Output the (x, y) coordinate of the center of the cell containing the given text.  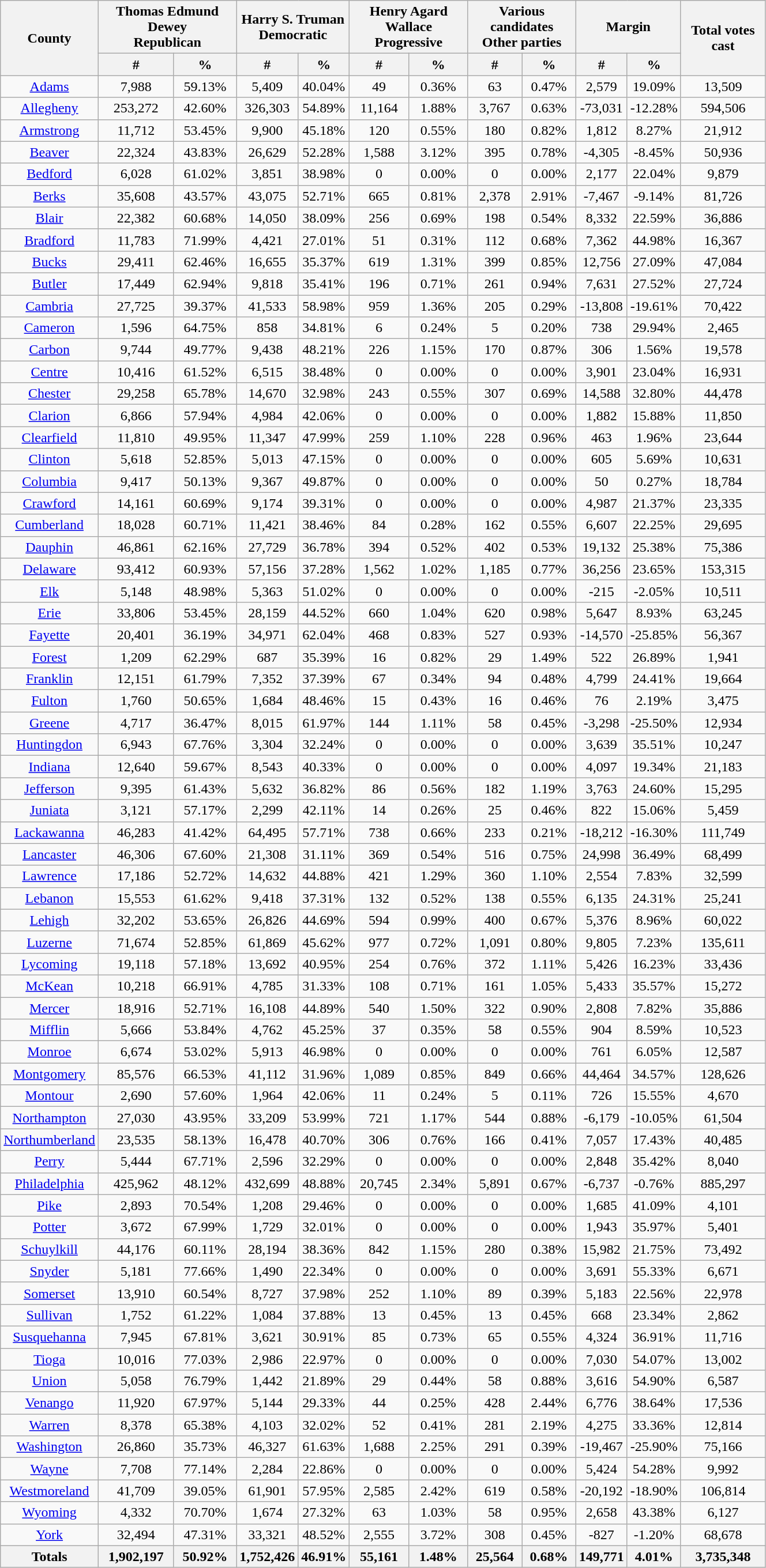
18,784 (723, 481)
5,913 (268, 1052)
57,156 (268, 569)
198 (495, 218)
35.41% (324, 284)
1,588 (380, 152)
516 (495, 854)
Warren (50, 1425)
60.93% (205, 569)
36,256 (601, 569)
261 (495, 284)
1,964 (268, 1096)
27,725 (136, 306)
Snyder (50, 1271)
68,678 (723, 1535)
59.13% (205, 86)
22.97% (324, 1359)
61.43% (205, 789)
67.81% (205, 1337)
23.34% (654, 1315)
32,494 (136, 1535)
61,504 (723, 1118)
46,327 (268, 1447)
399 (495, 262)
400 (495, 920)
42.11% (324, 811)
48.98% (205, 591)
26,860 (136, 1447)
Delaware (50, 569)
259 (380, 438)
5,891 (495, 1183)
Northumberland (50, 1140)
75,386 (723, 547)
23,644 (723, 438)
89 (495, 1293)
5,013 (268, 459)
4,421 (268, 240)
842 (380, 1249)
61.02% (205, 174)
1.48% (438, 1556)
12,814 (723, 1425)
4,717 (136, 723)
22.56% (654, 1293)
33,436 (723, 964)
Clarion (50, 416)
5,632 (268, 789)
360 (495, 876)
61,869 (268, 942)
58.13% (205, 1140)
Elk (50, 591)
61.52% (205, 372)
307 (495, 394)
Clearfield (50, 438)
19.34% (654, 767)
50.92% (205, 1556)
50 (601, 481)
Margin (628, 27)
2,658 (601, 1513)
62.94% (205, 284)
-215 (601, 591)
7,708 (136, 1469)
67.71% (205, 1162)
Jefferson (50, 789)
0.27% (654, 481)
58.98% (324, 306)
77.14% (205, 1469)
94 (495, 679)
44 (380, 1403)
6,028 (136, 174)
Clinton (50, 459)
33,321 (268, 1535)
0.35% (438, 1030)
38.36% (324, 1249)
2.42% (438, 1491)
-25.50% (654, 723)
Henry Agard WallaceProgressive (408, 27)
-13,808 (601, 306)
York (50, 1535)
721 (380, 1118)
1,684 (268, 701)
226 (380, 350)
23,535 (136, 1140)
6,127 (723, 1513)
36,886 (723, 218)
17.43% (654, 1140)
36.78% (324, 547)
4,103 (268, 1425)
19,132 (601, 547)
421 (380, 876)
594,506 (723, 108)
19,578 (723, 350)
5,058 (136, 1381)
1.03% (438, 1513)
18,028 (136, 525)
1.50% (438, 1008)
37.31% (324, 898)
2,848 (601, 1162)
26,826 (268, 920)
4,097 (601, 767)
687 (268, 657)
11 (380, 1096)
-0.76% (654, 1183)
57.95% (324, 1491)
47.31% (205, 1535)
35.39% (324, 657)
3,121 (136, 811)
11,920 (136, 1403)
27,729 (268, 547)
27.01% (324, 240)
53.02% (205, 1052)
70,422 (723, 306)
0.78% (549, 152)
61.63% (324, 1447)
22.04% (654, 174)
7,362 (601, 240)
35.73% (205, 1447)
14,050 (268, 218)
0.90% (549, 1008)
14,670 (268, 394)
170 (495, 350)
10,416 (136, 372)
-7,467 (601, 196)
49.77% (205, 350)
63,245 (723, 613)
428 (495, 1403)
1,185 (495, 569)
61.79% (205, 679)
4,987 (601, 503)
-19.61% (654, 306)
22,382 (136, 218)
6,607 (601, 525)
9,818 (268, 284)
Huntingdon (50, 745)
6,135 (601, 898)
32.98% (324, 394)
5,181 (136, 1271)
11,850 (723, 416)
20,401 (136, 635)
9,879 (723, 174)
35,608 (136, 196)
Lancaster (50, 854)
280 (495, 1249)
77.66% (205, 1271)
149,771 (601, 1556)
8.93% (654, 613)
Harry S. TrumanDemocratic (293, 27)
161 (495, 986)
29.33% (324, 1403)
13,692 (268, 964)
66.91% (205, 986)
23.65% (654, 569)
372 (495, 964)
Potter (50, 1227)
-10.05% (654, 1118)
Blair (50, 218)
3,639 (601, 745)
1,729 (268, 1227)
19,118 (136, 964)
0.77% (549, 569)
81,726 (723, 196)
1.88% (438, 108)
9,367 (268, 481)
660 (380, 613)
16,655 (268, 262)
5,433 (601, 986)
Erie (50, 613)
50,936 (723, 152)
1,490 (268, 1271)
522 (601, 657)
2,554 (601, 876)
463 (601, 438)
0.47% (549, 86)
0.21% (549, 832)
111,749 (723, 832)
5,409 (268, 86)
8,015 (268, 723)
1.02% (438, 569)
15,295 (723, 789)
29,411 (136, 262)
40.70% (324, 1140)
67.97% (205, 1403)
228 (495, 438)
35.51% (654, 745)
4,785 (268, 986)
5,444 (136, 1162)
138 (495, 898)
Washington (50, 1447)
9,900 (268, 130)
0.48% (549, 679)
-18,212 (601, 832)
16,931 (723, 372)
120 (380, 130)
7,030 (601, 1359)
41,112 (268, 1074)
10,218 (136, 986)
Allegheny (50, 108)
128,626 (723, 1074)
Armstrong (50, 130)
0.87% (549, 350)
3.12% (438, 152)
25.38% (654, 547)
6,674 (136, 1052)
26.89% (654, 657)
0.73% (438, 1337)
1.05% (549, 986)
60.68% (205, 218)
281 (495, 1425)
0.38% (549, 1249)
4,332 (136, 1513)
Centre (50, 372)
Bucks (50, 262)
19,664 (723, 679)
2,579 (601, 86)
46,861 (136, 547)
0.99% (438, 920)
544 (495, 1118)
Thomas Edmund DeweyRepublican (167, 27)
Columbia (50, 481)
2,862 (723, 1315)
30.91% (324, 1337)
761 (601, 1052)
Total votes cast (723, 38)
60.54% (205, 1293)
38.48% (324, 372)
15.55% (654, 1096)
0.63% (549, 108)
44,464 (601, 1074)
726 (601, 1096)
56,367 (723, 635)
-14,570 (601, 635)
57.17% (205, 811)
60,022 (723, 920)
1.19% (549, 789)
85 (380, 1337)
67.60% (205, 854)
31.11% (324, 854)
76 (601, 701)
54.90% (654, 1381)
15.88% (654, 416)
5,148 (136, 591)
153,315 (723, 569)
34,971 (268, 635)
291 (495, 1447)
594 (380, 920)
3,735,348 (723, 1556)
55,161 (380, 1556)
65.78% (205, 394)
31.96% (324, 1074)
0.31% (438, 240)
7,945 (136, 1337)
43.95% (205, 1118)
395 (495, 152)
41.09% (654, 1205)
1,209 (136, 657)
32.01% (324, 1227)
425,962 (136, 1183)
2,585 (380, 1491)
52.72% (205, 876)
0.26% (438, 811)
7,352 (268, 679)
11,347 (268, 438)
-9.14% (654, 196)
24,998 (601, 854)
Tioga (50, 1359)
2,690 (136, 1096)
0.29% (549, 306)
Mifflin (50, 1030)
8,543 (268, 767)
61,901 (268, 1491)
25 (495, 811)
2,378 (495, 196)
-25.85% (654, 635)
432,699 (268, 1183)
Lebanon (50, 898)
849 (495, 1074)
45.62% (324, 942)
57.94% (205, 416)
48.21% (324, 350)
Indiana (50, 767)
3,767 (495, 108)
7,631 (601, 284)
35.37% (324, 262)
16,108 (268, 1008)
2.25% (438, 1447)
0.72% (438, 942)
85,576 (136, 1074)
8.59% (654, 1030)
Cameron (50, 328)
3.72% (438, 1535)
43,075 (268, 196)
49.95% (205, 438)
8,332 (601, 218)
14,588 (601, 394)
Lawrence (50, 876)
605 (601, 459)
0.94% (549, 284)
11,421 (268, 525)
41,533 (268, 306)
6,943 (136, 745)
19.09% (654, 86)
Montgomery (50, 1074)
67.99% (205, 1227)
54.07% (654, 1359)
51.02% (324, 591)
22.34% (324, 1271)
11,164 (380, 108)
50.65% (205, 701)
62.04% (324, 635)
21,912 (723, 130)
8,040 (723, 1162)
23,335 (723, 503)
2,596 (268, 1162)
0.34% (438, 679)
39.05% (205, 1491)
Wyoming (50, 1513)
4,670 (723, 1096)
-16.30% (654, 832)
2,555 (380, 1535)
Totals (50, 1556)
4,762 (268, 1030)
29.46% (324, 1205)
0.83% (438, 635)
2.91% (549, 196)
33.36% (654, 1425)
5,426 (601, 964)
32.29% (324, 1162)
73,492 (723, 1249)
52.28% (324, 152)
0.58% (549, 1491)
8.96% (654, 920)
65 (495, 1337)
233 (495, 832)
18,916 (136, 1008)
1,752 (136, 1315)
4,799 (601, 679)
27,030 (136, 1118)
75,166 (723, 1447)
37.28% (324, 569)
858 (268, 328)
62.16% (205, 547)
Lycoming (50, 964)
1.56% (654, 350)
620 (495, 613)
Somerset (50, 1293)
22.59% (654, 218)
4.01% (654, 1556)
36.49% (654, 854)
Various candidatesOther parties (521, 27)
322 (495, 1008)
308 (495, 1535)
County (50, 38)
61.97% (324, 723)
57.60% (205, 1096)
Sullivan (50, 1315)
12,934 (723, 723)
44.98% (654, 240)
0.20% (549, 328)
33,209 (268, 1118)
668 (601, 1315)
46.91% (324, 1556)
17,536 (723, 1403)
1.29% (438, 876)
Fayette (50, 635)
44,176 (136, 1249)
54.28% (654, 1469)
Greene (50, 723)
1,752,426 (268, 1556)
527 (495, 635)
4,275 (601, 1425)
14 (380, 811)
135,611 (723, 942)
5,647 (601, 613)
-25.90% (654, 1447)
62.29% (205, 657)
Franklin (50, 679)
665 (380, 196)
28,194 (268, 1249)
21,183 (723, 767)
21,308 (268, 854)
41,709 (136, 1491)
Monroe (50, 1052)
31.33% (324, 986)
Luzerne (50, 942)
6,515 (268, 372)
0.80% (549, 942)
36.91% (654, 1337)
5,376 (601, 920)
38.98% (324, 174)
1,208 (268, 1205)
53.84% (205, 1030)
-1.20% (654, 1535)
45.18% (324, 130)
1.31% (438, 262)
8,727 (268, 1293)
48.52% (324, 1535)
Union (50, 1381)
2,299 (268, 811)
27,724 (723, 284)
904 (601, 1030)
2,284 (268, 1469)
44.89% (324, 1008)
62.46% (205, 262)
9,417 (136, 481)
15.06% (654, 811)
0.43% (438, 701)
11,712 (136, 130)
7,988 (136, 86)
1,674 (268, 1513)
144 (380, 723)
822 (601, 811)
1.49% (549, 657)
-73,031 (601, 108)
12,756 (601, 262)
-827 (601, 1535)
9,174 (268, 503)
67 (380, 679)
132 (380, 898)
39.31% (324, 503)
252 (380, 1293)
2,465 (723, 328)
166 (495, 1140)
-8.45% (654, 152)
-18.90% (654, 1491)
66.53% (205, 1074)
38.46% (324, 525)
0.93% (549, 635)
24.31% (654, 898)
35.57% (654, 986)
10,016 (136, 1359)
9,418 (268, 898)
468 (380, 635)
43.38% (654, 1513)
35,886 (723, 1008)
13,509 (723, 86)
11,783 (136, 240)
76.79% (205, 1381)
2,986 (268, 1359)
Susquehanna (50, 1337)
22.25% (654, 525)
Adams (50, 86)
12,151 (136, 679)
20,745 (380, 1183)
10,511 (723, 591)
254 (380, 964)
93,412 (136, 569)
182 (495, 789)
1,596 (136, 328)
48.46% (324, 701)
22,978 (723, 1293)
8,378 (136, 1425)
60.71% (205, 525)
-6,737 (601, 1183)
44,478 (723, 394)
53.99% (324, 1118)
Cambria (50, 306)
60.11% (205, 1249)
26,629 (268, 152)
22.86% (324, 1469)
7.82% (654, 1008)
46,306 (136, 854)
44.88% (324, 876)
47,084 (723, 262)
Wayne (50, 1469)
106,814 (723, 1491)
59.67% (205, 767)
5,666 (136, 1030)
68,499 (723, 854)
5.69% (654, 459)
36.82% (324, 789)
1,084 (268, 1315)
47.15% (324, 459)
54.89% (324, 108)
Lackawanna (50, 832)
67.76% (205, 745)
196 (380, 284)
243 (380, 394)
0.81% (438, 196)
3,901 (601, 372)
5,459 (723, 811)
86 (380, 789)
24.60% (654, 789)
108 (380, 986)
57.18% (205, 964)
0.11% (549, 1096)
Carbon (50, 350)
37.39% (324, 679)
40.04% (324, 86)
0.98% (549, 613)
36.47% (205, 723)
48.12% (205, 1183)
Juniata (50, 811)
25,241 (723, 898)
Westmoreland (50, 1491)
3,851 (268, 174)
1,760 (136, 701)
540 (380, 1008)
10,247 (723, 745)
394 (380, 547)
2.34% (438, 1183)
0.95% (549, 1513)
37.88% (324, 1315)
28,159 (268, 613)
8.27% (654, 130)
9,395 (136, 789)
180 (495, 130)
6,587 (723, 1381)
70.54% (205, 1205)
-4,305 (601, 152)
McKean (50, 986)
21.37% (654, 503)
35.42% (654, 1162)
3,304 (268, 745)
5,144 (268, 1403)
Beaver (50, 152)
48.88% (324, 1183)
3,475 (723, 701)
3,621 (268, 1337)
1,941 (723, 657)
1.96% (654, 438)
6.05% (654, 1052)
326,303 (268, 108)
Venango (50, 1403)
32,599 (723, 876)
256 (380, 218)
14,632 (268, 876)
Philadelphia (50, 1183)
9,744 (136, 350)
27.52% (654, 284)
37.98% (324, 1293)
13,002 (723, 1359)
1,812 (601, 130)
0.28% (438, 525)
402 (495, 547)
977 (380, 942)
2.44% (549, 1403)
4,101 (723, 1205)
21.75% (654, 1249)
Forest (50, 657)
-3,298 (601, 723)
112 (495, 240)
1,688 (380, 1447)
-2.05% (654, 591)
Mercer (50, 1008)
27.09% (654, 262)
7.23% (654, 942)
42.60% (205, 108)
64,495 (268, 832)
47.99% (324, 438)
Perry (50, 1162)
52 (380, 1425)
7,057 (601, 1140)
4,984 (268, 416)
29,258 (136, 394)
3,616 (601, 1381)
9,438 (268, 350)
29.94% (654, 328)
34.57% (654, 1074)
43.83% (205, 152)
32.24% (324, 745)
1,902,197 (136, 1556)
6,866 (136, 416)
12,587 (723, 1052)
10,631 (723, 459)
32.80% (654, 394)
36.19% (205, 635)
Crawford (50, 503)
43.57% (205, 196)
17,449 (136, 284)
2,177 (601, 174)
41.42% (205, 832)
0.36% (438, 86)
24.41% (654, 679)
84 (380, 525)
49.87% (324, 481)
25,564 (495, 1556)
2,808 (601, 1008)
17,186 (136, 876)
44.69% (324, 920)
Lehigh (50, 920)
205 (495, 306)
5,401 (723, 1227)
53.65% (205, 920)
1,882 (601, 416)
9,805 (601, 942)
46.98% (324, 1052)
70.70% (205, 1513)
15,272 (723, 986)
Northampton (50, 1118)
11,810 (136, 438)
64.75% (205, 328)
33,806 (136, 613)
77.03% (205, 1359)
369 (380, 854)
885,297 (723, 1183)
16.23% (654, 964)
1,562 (380, 569)
22,324 (136, 152)
2,893 (136, 1205)
3,691 (601, 1271)
32.02% (324, 1425)
6,776 (601, 1403)
253,272 (136, 108)
57.71% (324, 832)
1.04% (438, 613)
7.83% (654, 876)
6,671 (723, 1271)
27.32% (324, 1513)
0.96% (549, 438)
-12.28% (654, 108)
46,283 (136, 832)
1,091 (495, 942)
0.53% (549, 547)
49 (380, 86)
Fulton (50, 701)
34.81% (324, 328)
Butler (50, 284)
15 (380, 701)
15,982 (601, 1249)
6 (380, 328)
Bradford (50, 240)
0.44% (438, 1381)
29,695 (723, 525)
Montour (50, 1096)
71,674 (136, 942)
61.62% (205, 898)
32,202 (136, 920)
0.25% (438, 1403)
Pike (50, 1205)
9,992 (723, 1469)
15,553 (136, 898)
0.56% (438, 789)
1.36% (438, 306)
-20,192 (601, 1491)
37 (380, 1030)
3,672 (136, 1227)
11,716 (723, 1337)
Cumberland (50, 525)
1.17% (438, 1118)
21.89% (324, 1381)
44.52% (324, 613)
Chester (50, 394)
1,089 (380, 1074)
Dauphin (50, 547)
38.09% (324, 218)
16,478 (268, 1140)
1,943 (601, 1227)
5,424 (601, 1469)
0.75% (549, 854)
51 (380, 240)
-19,467 (601, 1447)
5,363 (268, 591)
5,618 (136, 459)
1,442 (268, 1381)
14,161 (136, 503)
40.95% (324, 964)
35.97% (654, 1227)
16,367 (723, 240)
61.22% (205, 1315)
45.25% (324, 1030)
55.33% (654, 1271)
65.38% (205, 1425)
13,910 (136, 1293)
40.33% (324, 767)
Schuylkill (50, 1249)
38.64% (654, 1403)
50.13% (205, 481)
71.99% (205, 240)
1,685 (601, 1205)
959 (380, 306)
12,640 (136, 767)
4,324 (601, 1337)
60.69% (205, 503)
39.37% (205, 306)
40,485 (723, 1140)
162 (495, 525)
Berks (50, 196)
23.04% (654, 372)
Bedford (50, 174)
5,183 (601, 1293)
3,763 (601, 789)
-6,179 (601, 1118)
10,523 (723, 1030)
